Determine the (X, Y) coordinate at the center of the cell enclosing the given text.  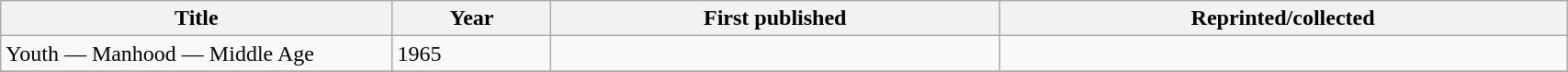
First published (775, 18)
Title (197, 18)
1965 (472, 54)
Year (472, 18)
Reprinted/collected (1283, 18)
Youth — Manhood — Middle Age (197, 54)
